Find where the given text appears and provide that cell's center as [x, y] coordinate. 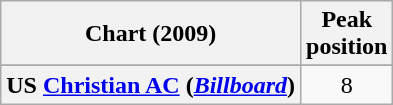
US Christian AC (Billboard) [151, 85]
Chart (2009) [151, 34]
8 [347, 85]
Peakposition [347, 34]
